Output the (X, Y) coordinate of the center of the cell containing the given text.  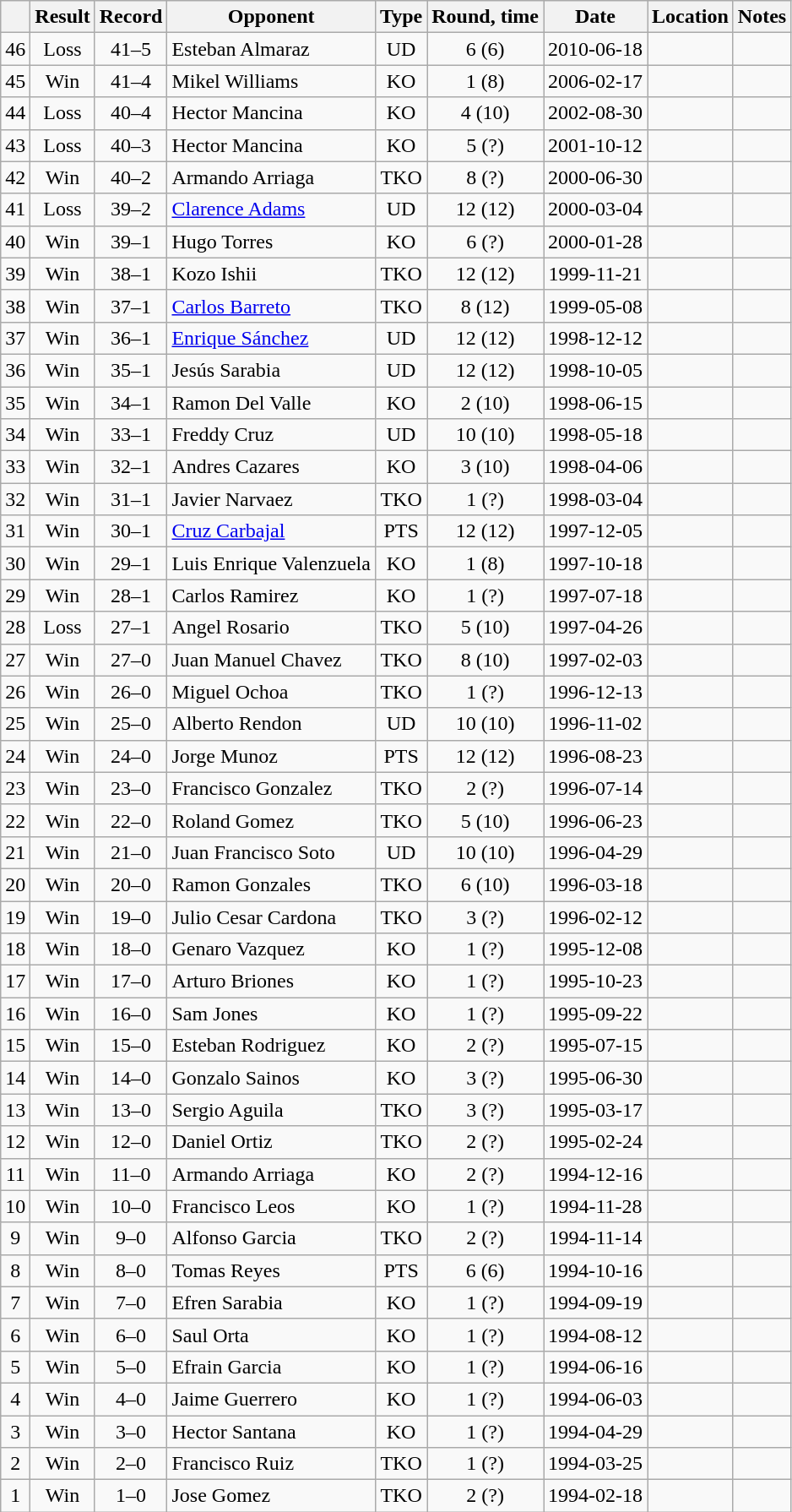
8 (12) (486, 306)
27–0 (131, 660)
1996-06-23 (596, 820)
15–0 (131, 1046)
Freddy Cruz (272, 435)
Tomas Reyes (272, 1270)
43 (15, 145)
Jesús Sarabia (272, 370)
24 (15, 756)
7 (15, 1303)
1996-02-12 (596, 916)
32 (15, 499)
1998-04-06 (596, 467)
1–0 (131, 1496)
1998-05-18 (596, 435)
10–0 (131, 1206)
29 (15, 596)
46 (15, 49)
8–0 (131, 1270)
Opponent (272, 17)
15 (15, 1046)
39 (15, 274)
1999-11-21 (596, 274)
Enrique Sánchez (272, 338)
40–4 (131, 113)
25 (15, 724)
44 (15, 113)
1998-10-05 (596, 370)
20 (15, 884)
9 (15, 1238)
39–2 (131, 209)
34–1 (131, 403)
1995-09-22 (596, 1014)
2–0 (131, 1464)
2010-06-18 (596, 49)
Sam Jones (272, 1014)
5 (?) (486, 145)
1997-02-03 (596, 660)
5–0 (131, 1367)
Francisco Gonzalez (272, 788)
40–3 (131, 145)
1994-06-16 (596, 1367)
Daniel Ortiz (272, 1142)
Esteban Rodriguez (272, 1046)
2001-10-12 (596, 145)
34 (15, 435)
2002-08-30 (596, 113)
1995-12-08 (596, 949)
3–0 (131, 1432)
20–0 (131, 884)
19 (15, 916)
21–0 (131, 852)
1 (15, 1496)
Juan Francisco Soto (272, 852)
1994-12-16 (596, 1174)
1997-10-18 (596, 563)
1996-12-13 (596, 692)
Notes (762, 17)
Cruz Carbajal (272, 531)
Francisco Ruiz (272, 1464)
Roland Gomez (272, 820)
Gonzalo Sainos (272, 1078)
1994-06-03 (596, 1399)
41–5 (131, 49)
1997-12-05 (596, 531)
16 (15, 1014)
Kozo Ishii (272, 274)
35–1 (131, 370)
2 (15, 1464)
1998-12-12 (596, 338)
Angel Rosario (272, 628)
Clarence Adams (272, 209)
Date (596, 17)
39–1 (131, 242)
Ramon Del Valle (272, 403)
Round, time (486, 17)
33 (15, 467)
4–0 (131, 1399)
1996-07-14 (596, 788)
1994-11-14 (596, 1238)
Jorge Munoz (272, 756)
Hector Santana (272, 1432)
Alberto Rendon (272, 724)
6–0 (131, 1335)
6 (?) (486, 242)
38 (15, 306)
2006-02-17 (596, 81)
45 (15, 81)
Efrain Garcia (272, 1367)
16–0 (131, 1014)
Miguel Ochoa (272, 692)
1997-07-18 (596, 596)
1998-06-15 (596, 403)
22–0 (131, 820)
1996-11-02 (596, 724)
3 (15, 1432)
7–0 (131, 1303)
Luis Enrique Valenzuela (272, 563)
Jaime Guerrero (272, 1399)
Arturo Briones (272, 982)
4 (15, 1399)
Carlos Barreto (272, 306)
41–4 (131, 81)
2000-01-28 (596, 242)
1994-11-28 (596, 1206)
23–0 (131, 788)
1994-02-18 (596, 1496)
1994-03-25 (596, 1464)
17 (15, 982)
14 (15, 1078)
11–0 (131, 1174)
Julio Cesar Cardona (272, 916)
Juan Manuel Chavez (272, 660)
30–1 (131, 531)
1996-08-23 (596, 756)
8 (15, 1270)
42 (15, 177)
Jose Gomez (272, 1496)
40 (15, 242)
31 (15, 531)
31–1 (131, 499)
1995-03-17 (596, 1110)
3 (10) (486, 467)
Efren Sarabia (272, 1303)
4 (10) (486, 113)
1994-08-12 (596, 1335)
2000-06-30 (596, 177)
18–0 (131, 949)
9–0 (131, 1238)
27 (15, 660)
6 (15, 1335)
35 (15, 403)
12 (15, 1142)
26–0 (131, 692)
1996-04-29 (596, 852)
10 (15, 1206)
12–0 (131, 1142)
Saul Orta (272, 1335)
30 (15, 563)
13–0 (131, 1110)
27–1 (131, 628)
32–1 (131, 467)
Esteban Almaraz (272, 49)
1995-02-24 (596, 1142)
17–0 (131, 982)
1997-04-26 (596, 628)
1999-05-08 (596, 306)
37 (15, 338)
Genaro Vazquez (272, 949)
22 (15, 820)
Type (400, 17)
1996-03-18 (596, 884)
33–1 (131, 435)
26 (15, 692)
13 (15, 1110)
Mikel Williams (272, 81)
5 (15, 1367)
8 (10) (486, 660)
1994-09-19 (596, 1303)
21 (15, 852)
2 (10) (486, 403)
6 (10) (486, 884)
8 (?) (486, 177)
Hugo Torres (272, 242)
19–0 (131, 916)
40–2 (131, 177)
28–1 (131, 596)
Location (691, 17)
18 (15, 949)
1994-04-29 (596, 1432)
36–1 (131, 338)
Francisco Leos (272, 1206)
Record (131, 17)
2000-03-04 (596, 209)
Andres Cazares (272, 467)
11 (15, 1174)
37–1 (131, 306)
25–0 (131, 724)
38–1 (131, 274)
29–1 (131, 563)
1994-10-16 (596, 1270)
1995-07-15 (596, 1046)
Alfonso Garcia (272, 1238)
41 (15, 209)
1998-03-04 (596, 499)
23 (15, 788)
Ramon Gonzales (272, 884)
1995-10-23 (596, 982)
Sergio Aguila (272, 1110)
1995-06-30 (596, 1078)
36 (15, 370)
Result (62, 17)
Javier Narvaez (272, 499)
24–0 (131, 756)
14–0 (131, 1078)
Carlos Ramirez (272, 596)
28 (15, 628)
